Output the [x, y] coordinate of the center of the cell containing the given text.  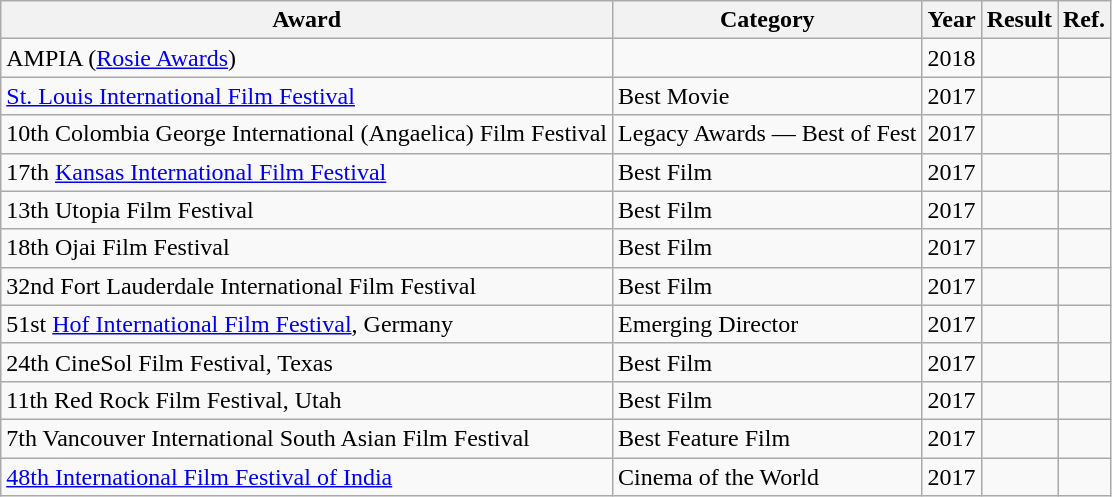
17th Kansas International Film Festival [307, 172]
Best Feature Film [768, 438]
24th CineSol Film Festival, Texas [307, 362]
AMPIA (Rosie Awards) [307, 58]
32nd Fort Lauderdale International Film Festival [307, 286]
Best Movie [768, 96]
51st Hof International Film Festival, Germany [307, 324]
Emerging Director [768, 324]
7th Vancouver International South Asian Film Festival [307, 438]
Legacy Awards — Best of Fest [768, 134]
St. Louis International Film Festival [307, 96]
Category [768, 20]
Result [1019, 20]
Ref. [1084, 20]
10th Colombia George International (Angaelica) Film Festival [307, 134]
2018 [952, 58]
Cinema of the World [768, 477]
Year [952, 20]
11th Red Rock Film Festival, Utah [307, 400]
18th Ojai Film Festival [307, 248]
Award [307, 20]
48th International Film Festival of India [307, 477]
13th Utopia Film Festival [307, 210]
